For the text-containing cell, return its midpoint in [x, y] coordinate format. 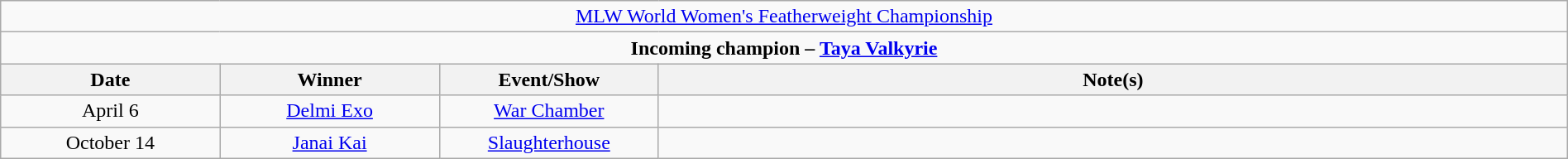
Delmi Exo [329, 111]
Incoming champion – Taya Valkyrie [784, 48]
Note(s) [1113, 79]
Slaughterhouse [549, 142]
Janai Kai [329, 142]
Event/Show [549, 79]
October 14 [111, 142]
War Chamber [549, 111]
Date [111, 79]
April 6 [111, 111]
MLW World Women's Featherweight Championship [784, 17]
Winner [329, 79]
